Search for the cell housing the specified text and yield its [x, y] center coordinate. 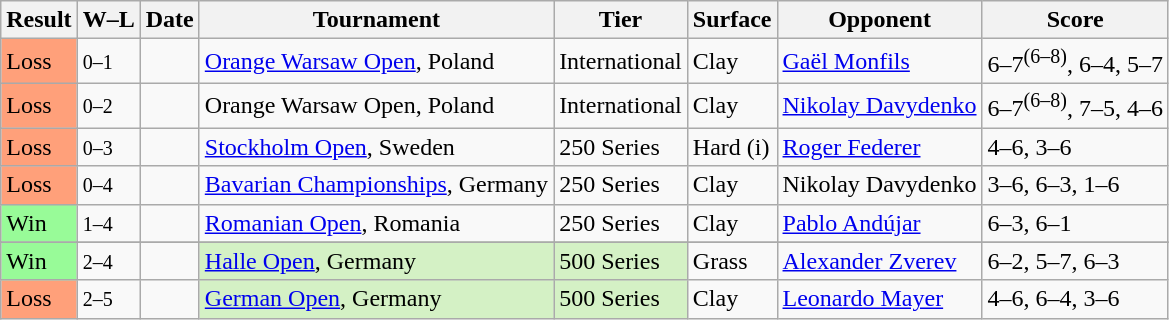
0–4 [108, 185]
Result [39, 20]
4–6, 3–6 [1075, 147]
2–4 [108, 261]
1–4 [108, 223]
Stockholm Open, Sweden [376, 147]
4–6, 6–4, 3–6 [1075, 299]
Pablo Andújar [880, 223]
2–5 [108, 299]
Bavarian Championships, Germany [376, 185]
Score [1075, 20]
Surface [732, 20]
Romanian Open, Romania [376, 223]
0–2 [108, 106]
German Open, Germany [376, 299]
W–L [108, 20]
0–3 [108, 147]
Opponent [880, 20]
Grass [732, 261]
Hard (i) [732, 147]
0–1 [108, 62]
6–2, 5–7, 6–3 [1075, 261]
Tier [621, 20]
3–6, 6–3, 1–6 [1075, 185]
Alexander Zverev [880, 261]
Halle Open, Germany [376, 261]
Leonardo Mayer [880, 299]
6–7(6–8), 6–4, 5–7 [1075, 62]
6–3, 6–1 [1075, 223]
Roger Federer [880, 147]
6–7(6–8), 7–5, 4–6 [1075, 106]
Date [170, 20]
Gaël Monfils [880, 62]
Tournament [376, 20]
